Find where the given text appears and provide that cell's center as (X, Y) coordinate. 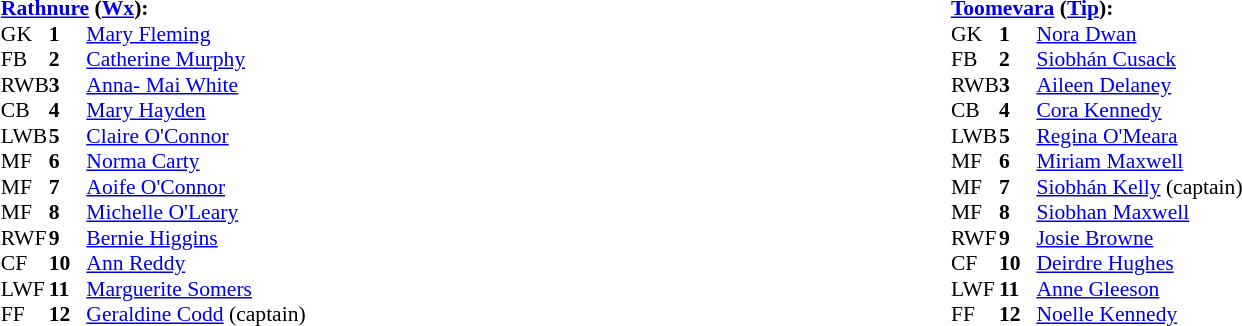
Miriam Maxwell (1139, 161)
Norma Carty (196, 161)
Claire O'Connor (196, 136)
Catherine Murphy (196, 59)
Aileen Delaney (1139, 85)
Marguerite Somers (196, 289)
Ann Reddy (196, 263)
Deirdre Hughes (1139, 263)
Nora Dwan (1139, 34)
Siobhan Maxwell (1139, 213)
Cora Kennedy (1139, 111)
Aoife O'Connor (196, 187)
Anne Gleeson (1139, 289)
Josie Browne (1139, 238)
Regina O'Meara (1139, 136)
Siobhán Cusack (1139, 59)
Mary Hayden (196, 111)
Anna- Mai White (196, 85)
Bernie Higgins (196, 238)
Michelle O'Leary (196, 213)
Mary Fleming (196, 34)
Siobhán Kelly (captain) (1139, 187)
